Determine the (x, y) coordinate at the center of the cell enclosing the given text.  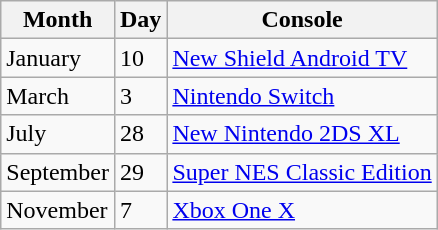
September (58, 172)
7 (140, 210)
Super NES Classic Edition (302, 172)
Nintendo Switch (302, 96)
Day (140, 20)
Xbox One X (302, 210)
Month (58, 20)
November (58, 210)
March (58, 96)
3 (140, 96)
Console (302, 20)
28 (140, 134)
July (58, 134)
New Nintendo 2DS XL (302, 134)
New Shield Android TV (302, 58)
29 (140, 172)
10 (140, 58)
January (58, 58)
